Locate the cell with the specified text and output its (x, y) center coordinate. 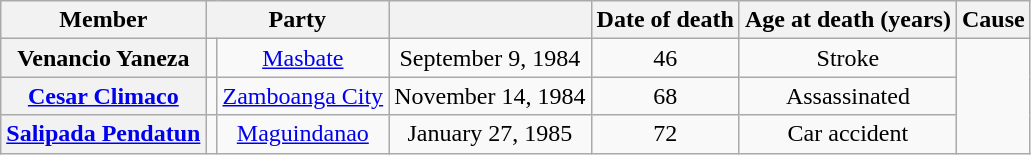
Cesar Climaco (104, 96)
Venancio Yaneza (104, 58)
Car accident (848, 134)
72 (665, 134)
Age at death (years) (848, 20)
November 14, 1984 (490, 96)
Stroke (848, 58)
Assassinated (848, 96)
Date of death (665, 20)
January 27, 1985 (490, 134)
Masbate (303, 58)
Member (104, 20)
Salipada Pendatun (104, 134)
Party (298, 20)
Maguindanao (303, 134)
68 (665, 96)
46 (665, 58)
Zamboanga City (303, 96)
September 9, 1984 (490, 58)
Cause (993, 20)
